Pinpoint the cell where the given text exists, returning its [x, y] midpoint coordinate. 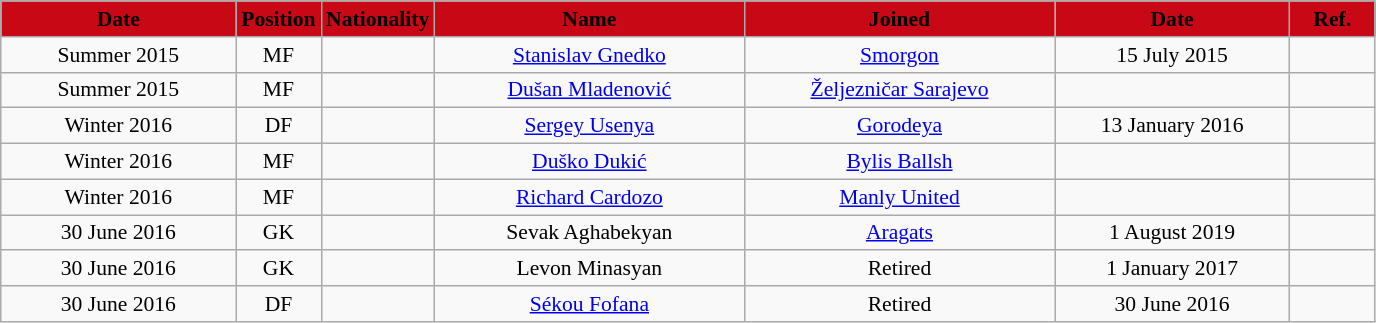
Duško Dukić [589, 162]
Ref. [1332, 19]
Levon Minasyan [589, 269]
1 January 2017 [1172, 269]
Aragats [899, 233]
15 July 2015 [1172, 55]
Dušan Mladenović [589, 90]
Manly United [899, 197]
Richard Cardozo [589, 197]
Position [278, 19]
Sevak Aghabekyan [589, 233]
13 January 2016 [1172, 126]
Joined [899, 19]
Gorodeya [899, 126]
Sergey Usenya [589, 126]
Stanislav Gnedko [589, 55]
1 August 2019 [1172, 233]
Name [589, 19]
Sékou Fofana [589, 304]
Nationality [378, 19]
Željezničar Sarajevo [899, 90]
Bylis Ballsh [899, 162]
Smorgon [899, 55]
